Return the (X, Y) coordinate for the center point of the cell that contains the specified text.  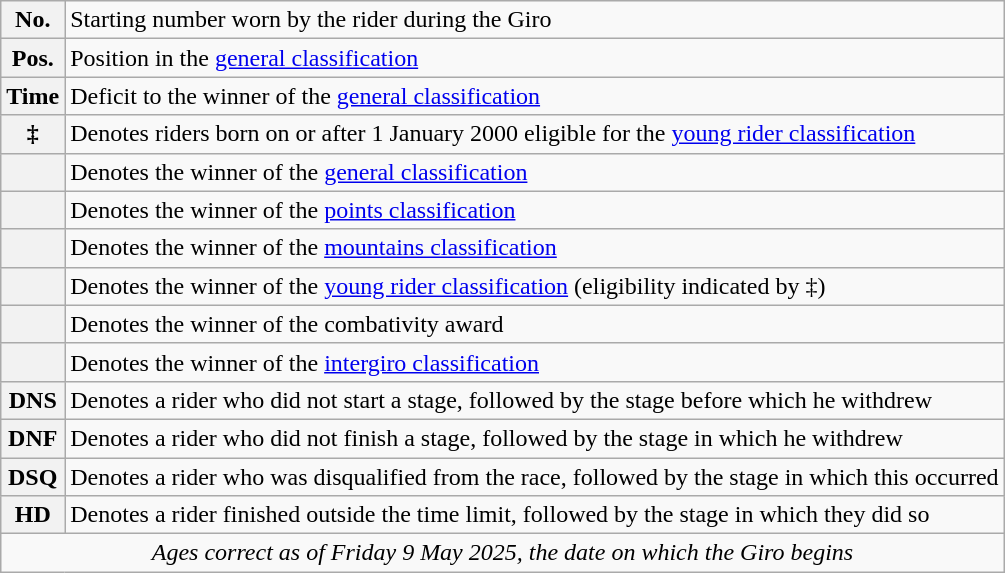
Starting number worn by the rider during the Giro (534, 20)
Denotes the winner of the points classification (534, 210)
DNS (33, 400)
DNF (33, 438)
‡ (33, 134)
Denotes riders born on or after 1 January 2000 eligible for the young rider classification (534, 134)
Position in the general classification (534, 58)
HD (33, 515)
Denotes a rider who did not finish a stage, followed by the stage in which he withdrew (534, 438)
Denotes the winner of the intergiro classification (534, 362)
Denotes a rider who was disqualified from the race, followed by the stage in which this occurred (534, 477)
Time (33, 96)
Ages correct as of Friday 9 May 2025, the date on which the Giro begins (502, 553)
Denotes the winner of the young rider classification (eligibility indicated by ‡) (534, 286)
Denotes the winner of the combativity award (534, 324)
Denotes the winner of the mountains classification (534, 248)
Denotes a rider finished outside the time limit, followed by the stage in which they did so (534, 515)
Pos. (33, 58)
Deficit to the winner of the general classification (534, 96)
DSQ (33, 477)
Denotes a rider who did not start a stage, followed by the stage before which he withdrew (534, 400)
No. (33, 20)
Denotes the winner of the general classification (534, 172)
